Find where the given text appears and provide that cell's center as [X, Y] coordinate. 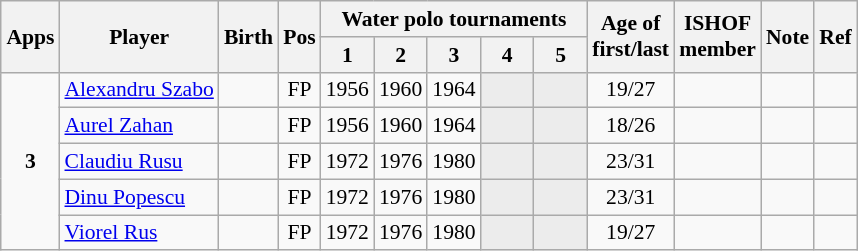
1 [348, 55]
Dinu Popescu [138, 197]
Note [788, 36]
Apps [30, 36]
Player [138, 36]
Birth [248, 36]
Viorel Rus [138, 233]
Pos [300, 36]
ISHOFmember [718, 36]
Alexandru Szabo [138, 90]
2 [400, 55]
Age offirst/last [630, 36]
Claudiu Rusu [138, 162]
4 [508, 55]
5 [560, 55]
Ref [835, 36]
Aurel Zahan [138, 126]
18/26 [630, 126]
Water polo tournaments [454, 19]
